For the text-containing cell, return its midpoint in [x, y] coordinate format. 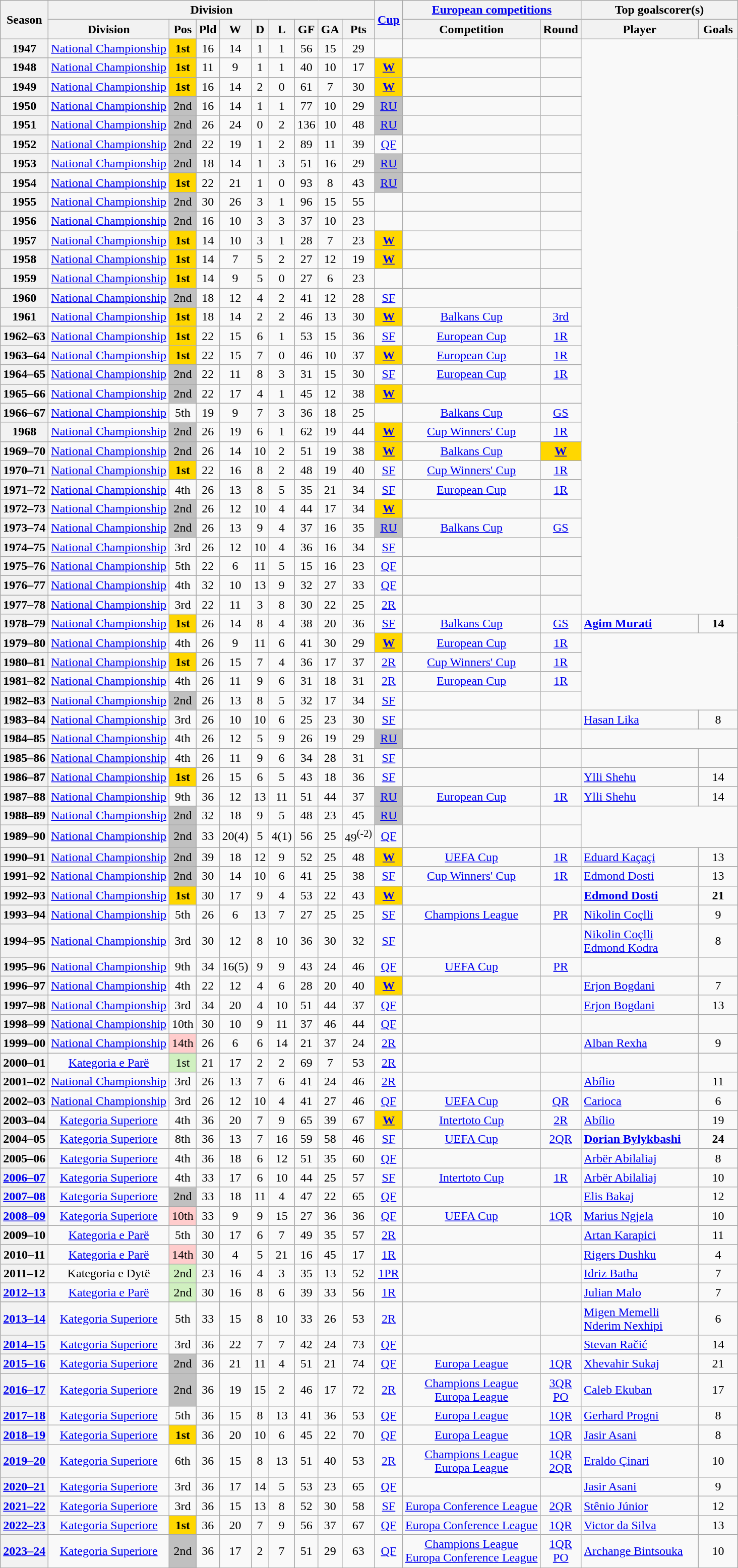
1975–76 [24, 566]
2017–18 [24, 1416]
1951 [24, 125]
1973–74 [24, 528]
74 [358, 1364]
Kategoria e Dytë [109, 1273]
Agim Murati [639, 624]
Player [639, 29]
1972–73 [24, 508]
1QRPO [561, 1551]
2021–22 [24, 1506]
1991–92 [24, 876]
2015–16 [24, 1364]
Stênio Júnior [639, 1506]
Marius Ngjela [639, 1216]
Archange Bintsouka [639, 1551]
49(-2) [358, 836]
1995–96 [24, 966]
1982–83 [24, 700]
Champions LeagueEuropa Conference League [471, 1551]
1954 [24, 182]
1987–88 [24, 796]
1992–93 [24, 895]
1981–82 [24, 681]
2002–03 [24, 1101]
16(5) [235, 966]
1962–63 [24, 336]
Nikolin Coçlli [639, 914]
2000–01 [24, 1063]
1966–67 [24, 413]
1960 [24, 298]
2006–07 [24, 1178]
1983–84 [24, 720]
Rigers Dushku [639, 1254]
2010–11 [24, 1254]
Migen MemelliNderim Nexhipi [639, 1318]
Top goalscorer(s) [659, 10]
1980–81 [24, 662]
4(1) [281, 836]
2008–09 [24, 1216]
1947 [24, 48]
1984–85 [24, 739]
1971–72 [24, 489]
Gerhard Progni [639, 1416]
Elis Bakaj [639, 1197]
1970–71 [24, 470]
Alban Rexha [639, 1043]
2014–15 [24, 1344]
2018–19 [24, 1435]
8th [183, 1139]
Pld [208, 29]
2020–21 [24, 1487]
60 [358, 1158]
2012–13 [24, 1292]
1964–65 [24, 374]
Round [561, 29]
61 [306, 87]
1948 [24, 68]
96 [306, 202]
Stevan Račić [639, 1344]
1PR [388, 1273]
62 [306, 432]
Pts [358, 29]
2022–23 [24, 1525]
1993–94 [24, 914]
1949 [24, 87]
3QRPO [561, 1390]
1952 [24, 144]
L [281, 29]
Julian Malo [639, 1292]
1988–89 [24, 815]
GF [306, 29]
2001–02 [24, 1082]
70 [358, 1435]
93 [306, 182]
89 [306, 144]
1965–66 [24, 394]
1961 [24, 317]
2023–24 [24, 1551]
Eduard Kaçaçi [639, 857]
1990–91 [24, 857]
2009–10 [24, 1235]
73 [358, 1344]
Cup [388, 20]
1997–98 [24, 1005]
1956 [24, 221]
2005–06 [24, 1158]
2004–05 [24, 1139]
1953 [24, 163]
1959 [24, 279]
136 [306, 125]
2016–17 [24, 1390]
47 [306, 1197]
1979–80 [24, 643]
77 [306, 106]
GA [330, 29]
1976–77 [24, 585]
1968 [24, 432]
Idriz Batha [639, 1273]
1963–64 [24, 355]
69 [306, 1063]
6th [183, 1461]
2013–14 [24, 1318]
1999–00 [24, 1043]
Caleb Ekuban [639, 1390]
Nikolin CoçlliEdmond Kodra [639, 940]
1QR2QR [561, 1461]
55 [358, 202]
1958 [24, 259]
1977–78 [24, 605]
1994–95 [24, 940]
Artan Karapici [639, 1235]
Xhevahir Sukaj [639, 1364]
59 [306, 1139]
2011–12 [24, 1273]
2019–20 [24, 1461]
1955 [24, 202]
20(4) [235, 836]
D [260, 29]
Carioca [639, 1101]
Victor da Silva [639, 1525]
Goals [718, 29]
49 [306, 1235]
63 [358, 1551]
Eraldo Çinari [639, 1461]
Pos [183, 29]
1969–70 [24, 451]
Hasan Lika [639, 720]
2007–08 [24, 1197]
Competition [471, 29]
QR [561, 1101]
42 [306, 1344]
1957 [24, 240]
1986–87 [24, 777]
Champions League [471, 914]
1985–86 [24, 758]
Season [24, 20]
72 [358, 1390]
1996–97 [24, 986]
1998–99 [24, 1024]
European competitions [491, 10]
1978–79 [24, 624]
1974–75 [24, 547]
2003–04 [24, 1120]
Dorian Bylykbashi [639, 1139]
1950 [24, 106]
1989–90 [24, 836]
